Find where the given text appears and provide that cell's center as [x, y] coordinate. 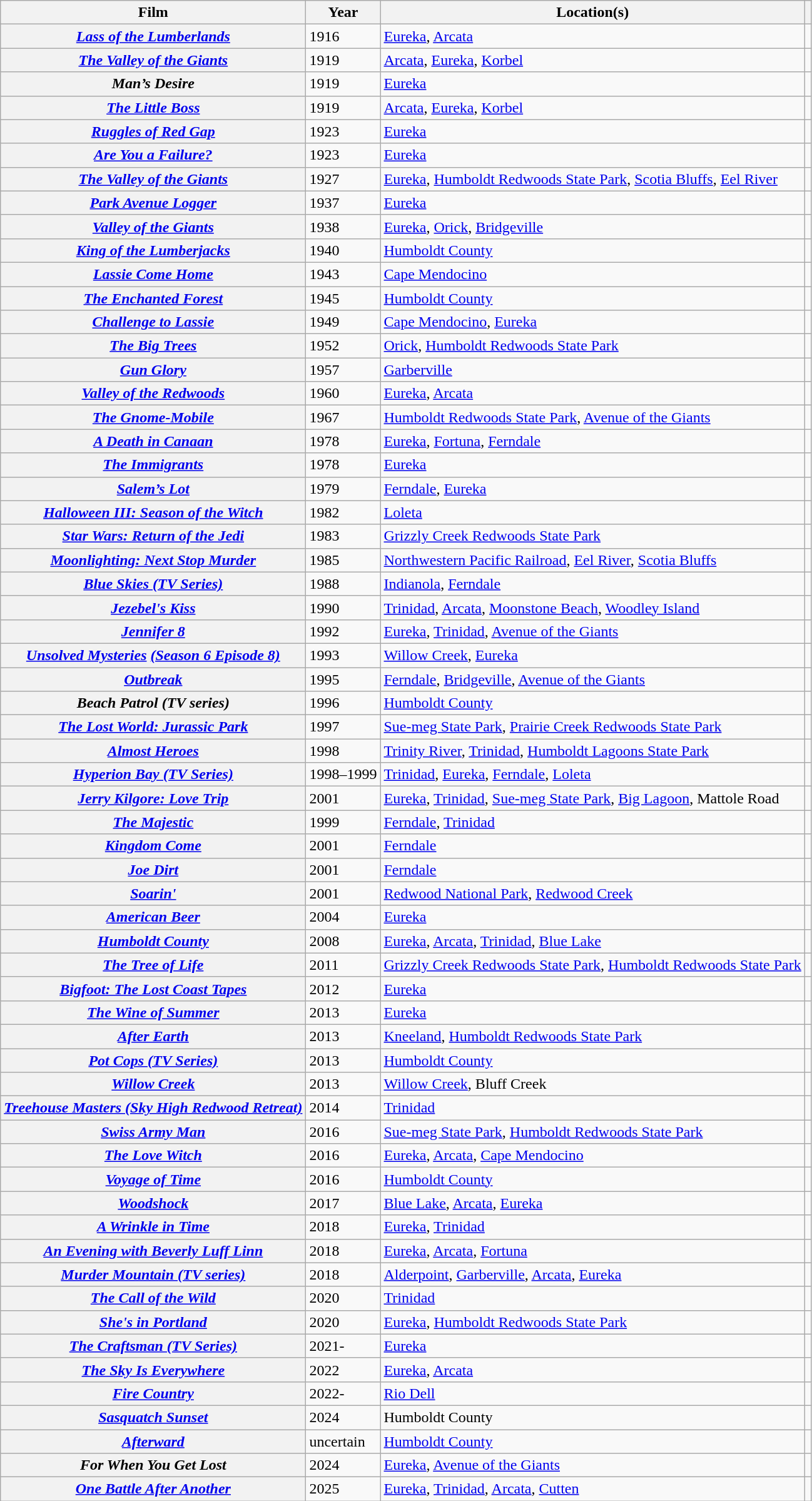
The Big Trees [153, 346]
Trinidad, Arcata, Moonstone Beach, Woodley Island [592, 608]
2025 [343, 1489]
Beach Patrol (TV series) [153, 703]
The Craftsman (TV Series) [153, 1346]
1945 [343, 298]
Sue-meg State Park, Humboldt Redwoods State Park [592, 1132]
Humboldt Redwoods State Park, Avenue of the Giants [592, 417]
1990 [343, 608]
1949 [343, 322]
Fire Country [153, 1393]
Trinity River, Trinidad, Humboldt Lagoons State Park [592, 751]
Moonlighting: Next Stop Murder [153, 560]
Eureka, Avenue of the Giants [592, 1465]
Rio Dell [592, 1393]
1967 [343, 417]
1979 [343, 489]
Eureka, Orick, Bridgeville [592, 226]
Are You a Failure? [153, 155]
2021- [343, 1346]
Pot Cops (TV Series) [153, 1061]
Eureka, Trinidad, Sue-meg State Park, Big Lagoon, Mattole Road [592, 798]
Outbreak [153, 679]
Orick, Humboldt Redwoods State Park [592, 346]
2022 [343, 1370]
One Battle After Another [153, 1489]
Location(s) [592, 13]
1940 [343, 250]
Ferndale, Eureka [592, 489]
Lassie Come Home [153, 274]
The Immigrants [153, 465]
1985 [343, 560]
1957 [343, 370]
1998–1999 [343, 775]
2011 [343, 965]
Sue-meg State Park, Prairie Creek Redwoods State Park [592, 727]
1960 [343, 394]
The Enchanted Forest [153, 298]
Northwestern Pacific Railroad, Eel River, Scotia Bluffs [592, 560]
American Beer [153, 917]
Kneeland, Humboldt Redwoods State Park [592, 1036]
1998 [343, 751]
Willow Creek, Eureka [592, 655]
The Wine of Summer [153, 1012]
1992 [343, 631]
Blue Lake, Arcata, Eureka [592, 1203]
Voyage of Time [153, 1179]
2017 [343, 1203]
Lass of the Lumberlands [153, 36]
The Little Boss [153, 108]
Kingdom Come [153, 846]
1916 [343, 36]
1995 [343, 679]
Afterward [153, 1441]
Grizzly Creek Redwoods State Park, Humboldt Redwoods State Park [592, 965]
1983 [343, 536]
For When You Get Lost [153, 1465]
2008 [343, 941]
King of the Lumberjacks [153, 250]
1937 [343, 203]
Grizzly Creek Redwoods State Park [592, 536]
1982 [343, 512]
1993 [343, 655]
1997 [343, 727]
1952 [343, 346]
The Lost World: Jurassic Park [153, 727]
Eureka, Humboldt Redwoods State Park [592, 1322]
A Death in Canaan [153, 441]
The Majestic [153, 822]
Eureka, Arcata, Trinidad, Blue Lake [592, 941]
Ruggles of Red Gap [153, 131]
Salem’s Lot [153, 489]
Unsolved Mysteries (Season 6 Episode 8) [153, 655]
Eureka, Trinidad [592, 1227]
Eureka, Humboldt Redwoods State Park, Scotia Bluffs, Eel River [592, 179]
Woodshock [153, 1203]
Halloween III: Season of the Witch [153, 512]
Redwood National Park, Redwood Creek [592, 893]
Treehouse Masters (Sky High Redwood Retreat) [153, 1108]
An Evening with Beverly Luff Linn [153, 1251]
1996 [343, 703]
Loleta [592, 512]
A Wrinkle in Time [153, 1227]
Sasquatch Sunset [153, 1417]
Valley of the Redwoods [153, 394]
Garberville [592, 370]
Cape Mendocino [592, 274]
Ferndale, Bridgeville, Avenue of the Giants [592, 679]
The Sky Is Everywhere [153, 1370]
Hyperion Bay (TV Series) [153, 775]
Jennifer 8 [153, 631]
1943 [343, 274]
Man’s Desire [153, 84]
Murder Mountain (TV series) [153, 1275]
Joe Dirt [153, 870]
The Tree of Life [153, 965]
1988 [343, 584]
Challenge to Lassie [153, 322]
Year [343, 13]
Willow Creek [153, 1084]
Ferndale, Trinidad [592, 822]
Eureka, Trinidad, Avenue of the Giants [592, 631]
Indianola, Ferndale [592, 584]
Blue Skies (TV Series) [153, 584]
Park Avenue Logger [153, 203]
Swiss Army Man [153, 1132]
2014 [343, 1108]
Alderpoint, Garberville, Arcata, Eureka [592, 1275]
1927 [343, 179]
Gun Glory [153, 370]
Bigfoot: The Lost Coast Tapes [153, 989]
Valley of the Giants [153, 226]
1999 [343, 822]
2012 [343, 989]
Willow Creek, Bluff Creek [592, 1084]
The Call of the Wild [153, 1298]
Star Wars: Return of the Jedi [153, 536]
After Earth [153, 1036]
2004 [343, 917]
The Gnome-Mobile [153, 417]
She's in Portland [153, 1322]
Trinidad, Eureka, Ferndale, Loleta [592, 775]
1938 [343, 226]
Jerry Kilgore: Love Trip [153, 798]
uncertain [343, 1441]
Jezebel's Kiss [153, 608]
Film [153, 13]
Eureka, Arcata, Fortuna [592, 1251]
The Love Witch [153, 1156]
Cape Mendocino, Eureka [592, 322]
2022- [343, 1393]
Eureka, Arcata, Cape Mendocino [592, 1156]
Almost Heroes [153, 751]
Soarin' [153, 893]
Eureka, Fortuna, Ferndale [592, 441]
Eureka, Trinidad, Arcata, Cutten [592, 1489]
